From the cell containing the given text, extract its center point as (x, y) coordinate. 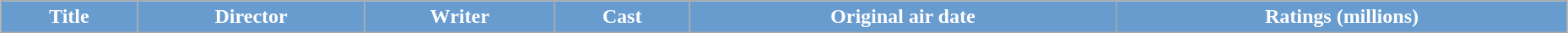
Original air date (903, 17)
Ratings (millions) (1342, 17)
Cast (622, 17)
Title (69, 17)
Director (251, 17)
Writer (459, 17)
